Find where the given text appears and provide that cell's center as (X, Y) coordinate. 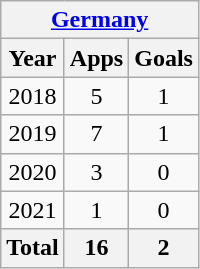
Goals (164, 58)
2 (164, 248)
Total (33, 248)
7 (96, 134)
Germany (100, 20)
3 (96, 172)
Year (33, 58)
2020 (33, 172)
2019 (33, 134)
Apps (96, 58)
2018 (33, 96)
16 (96, 248)
5 (96, 96)
2021 (33, 210)
